Locate the cell with the specified text and output its (x, y) center coordinate. 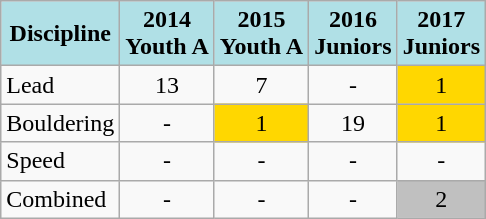
Lead (60, 85)
2016Juniors (353, 34)
2014Youth A (167, 34)
19 (353, 123)
2 (441, 199)
7 (261, 85)
Speed (60, 161)
Combined (60, 199)
Bouldering (60, 123)
2015Youth A (261, 34)
13 (167, 85)
Discipline (60, 34)
2017Juniors (441, 34)
